Output the (X, Y) coordinate of the center of the cell containing the given text.  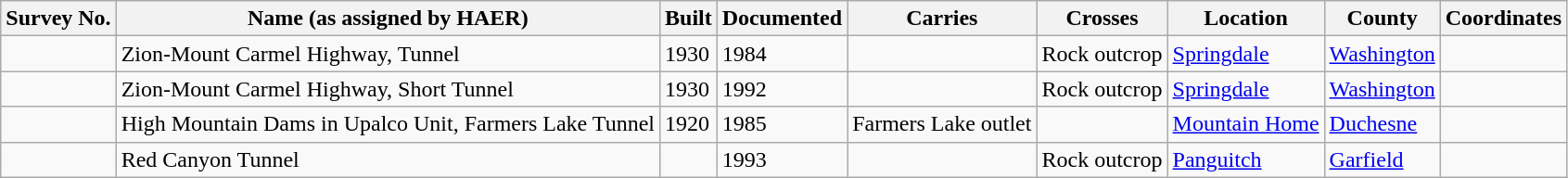
Garfield (1382, 159)
County (1382, 19)
Duchesne (1382, 124)
1920 (688, 124)
Panguitch (1246, 159)
Zion-Mount Carmel Highway, Tunnel (388, 54)
Documented (782, 19)
1984 (782, 54)
Mountain Home (1246, 124)
Coordinates (1503, 19)
1993 (782, 159)
Location (1246, 19)
Zion-Mount Carmel Highway, Short Tunnel (388, 89)
Name (as assigned by HAER) (388, 19)
Crosses (1102, 19)
High Mountain Dams in Upalco Unit, Farmers Lake Tunnel (388, 124)
Carries (942, 19)
Survey No. (58, 19)
1985 (782, 124)
Built (688, 19)
1992 (782, 89)
Red Canyon Tunnel (388, 159)
Farmers Lake outlet (942, 124)
